Return the [x, y] coordinate for the center point of the cell that contains the specified text.  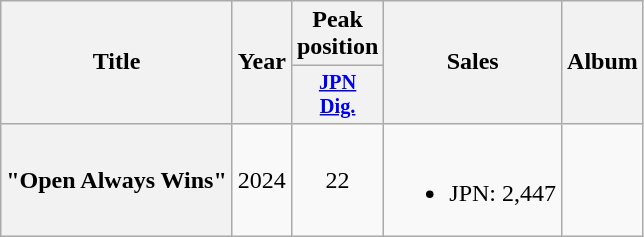
JPN: 2,447 [473, 180]
Year [262, 62]
2024 [262, 180]
Peakposition [337, 34]
Album [603, 62]
JPNDig. [337, 95]
Title [117, 62]
"Open Always Wins" [117, 180]
22 [337, 180]
Sales [473, 62]
